Search for the cell housing the specified text and yield its (x, y) center coordinate. 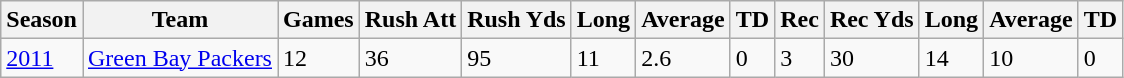
2.6 (684, 58)
95 (517, 58)
3 (800, 58)
14 (951, 58)
Rec Yds (872, 20)
Team (180, 20)
Games (319, 20)
36 (410, 58)
12 (319, 58)
30 (872, 58)
10 (1032, 58)
2011 (42, 58)
Rush Att (410, 20)
Season (42, 20)
11 (603, 58)
Rec (800, 20)
Green Bay Packers (180, 58)
Rush Yds (517, 20)
